Scan for the cell matching the given text and deliver its (X, Y) coordinate at center. 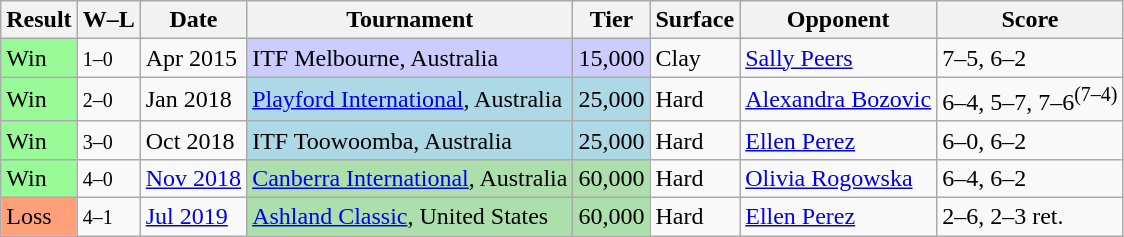
Score (1030, 20)
6–4, 6–2 (1030, 178)
Ashland Classic, United States (410, 217)
2–6, 2–3 ret. (1030, 217)
Date (193, 20)
Oct 2018 (193, 140)
W–L (108, 20)
ITF Melbourne, Australia (410, 58)
3–0 (108, 140)
Opponent (838, 20)
ITF Toowoomba, Australia (410, 140)
1–0 (108, 58)
6–0, 6–2 (1030, 140)
Olivia Rogowska (838, 178)
4–0 (108, 178)
Canberra International, Australia (410, 178)
Playford International, Australia (410, 100)
Surface (695, 20)
4–1 (108, 217)
7–5, 6–2 (1030, 58)
Loss (39, 217)
Nov 2018 (193, 178)
Jul 2019 (193, 217)
Clay (695, 58)
15,000 (612, 58)
Tournament (410, 20)
Apr 2015 (193, 58)
Alexandra Bozovic (838, 100)
Result (39, 20)
Sally Peers (838, 58)
Jan 2018 (193, 100)
2–0 (108, 100)
Tier (612, 20)
6–4, 5–7, 7–6(7–4) (1030, 100)
